Identify which cell holds the provided text, then report its [X, Y] central coordinate. 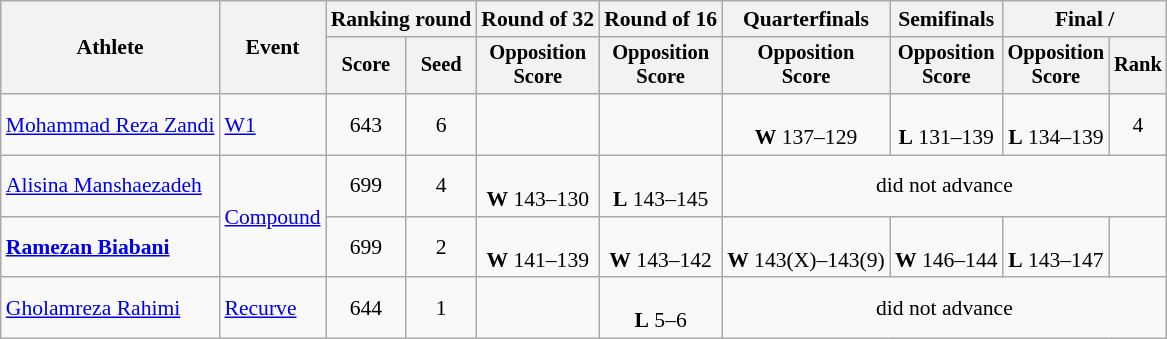
Final / [1085, 19]
Score [366, 66]
Quarterfinals [806, 19]
L 131–139 [946, 124]
W 143(X)–143(9) [806, 248]
6 [441, 124]
Mohammad Reza Zandi [110, 124]
643 [366, 124]
Compound [272, 217]
Round of 16 [660, 19]
W 146–144 [946, 248]
Ramezan Biabani [110, 248]
Ranking round [402, 19]
W 141–139 [538, 248]
Seed [441, 66]
Round of 32 [538, 19]
Athlete [110, 48]
1 [441, 308]
644 [366, 308]
Gholamreza Rahimi [110, 308]
Alisina Manshaezadeh [110, 186]
Recurve [272, 308]
L 5–6 [660, 308]
L 143–145 [660, 186]
Rank [1138, 66]
W1 [272, 124]
W 143–142 [660, 248]
Event [272, 48]
W 143–130 [538, 186]
L 143–147 [1056, 248]
Semifinals [946, 19]
2 [441, 248]
W 137–129 [806, 124]
L 134–139 [1056, 124]
